Return the (X, Y) coordinate for the center point of the cell that contains the specified text.  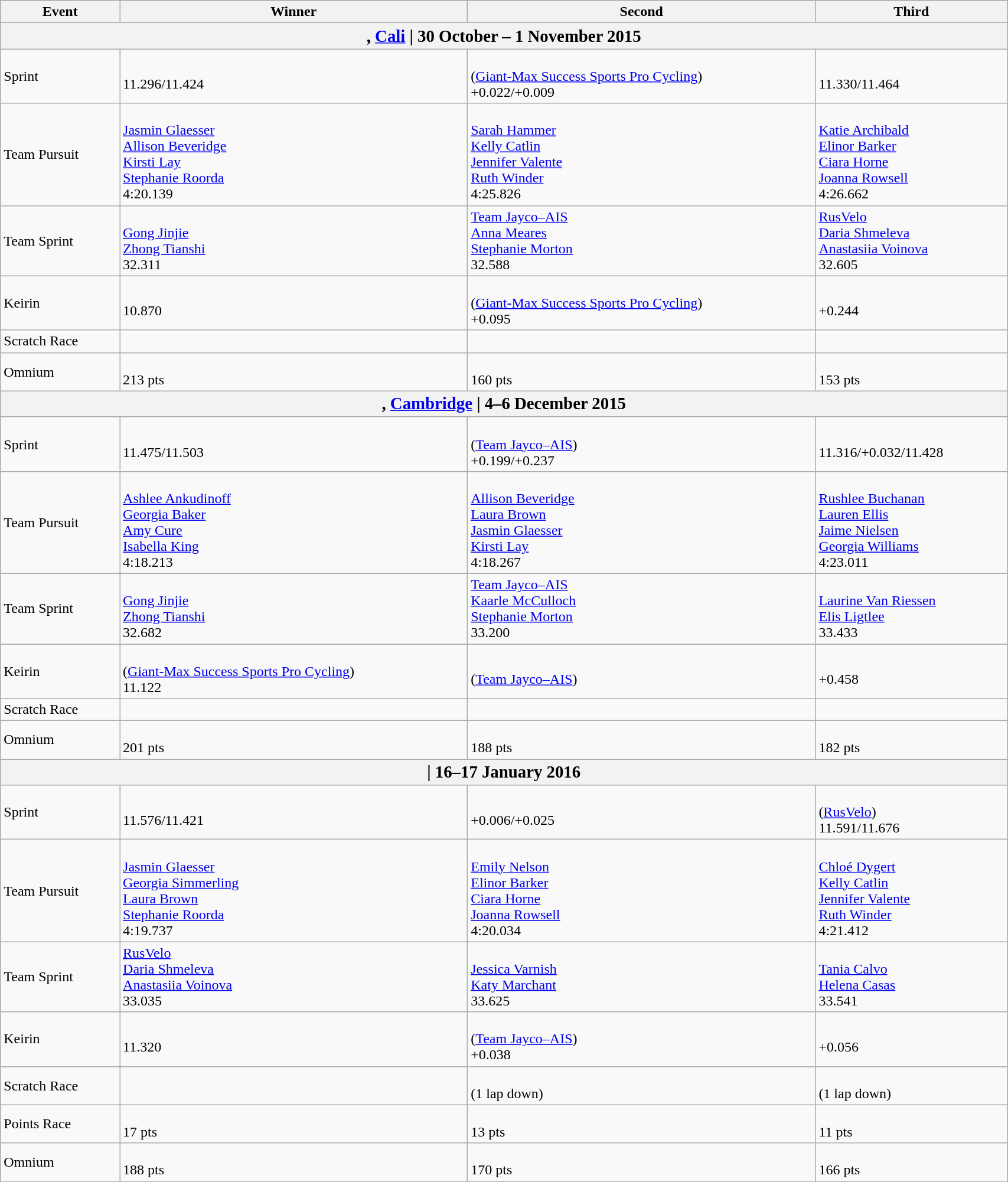
RusVeloDaria ShmelevaAnastasiia Voinova32.605 (912, 241)
182 pts (912, 740)
166 pts (912, 1162)
(Giant-Max Success Sports Pro Cycling)11.122 (294, 671)
Rushlee BuchananLauren EllisJaime NielsenGeorgia Williams4:23.011 (912, 522)
, Cali | 30 October – 1 November 2015 (504, 36)
Winner (294, 12)
(Team Jayco–AIS) (641, 671)
11.330/11.464 (912, 76)
Chloé DygertKelly CatlinJennifer ValenteRuth Winder4:21.412 (912, 890)
11.475/11.503 (294, 444)
| 16–17 January 2016 (504, 772)
Allison BeveridgeLaura BrownJasmin GlaesserKirsti Lay4:18.267 (641, 522)
Sarah HammerKelly CatlinJennifer ValenteRuth Winder4:25.826 (641, 155)
(Team Jayco–AIS)+0.199/+0.237 (641, 444)
Laurine Van RiessenElis Ligtlee33.433 (912, 608)
Tania CalvoHelena Casas33.541 (912, 977)
, Cambridge | 4–6 December 2015 (504, 404)
11.576/11.421 (294, 812)
160 pts (641, 372)
11 pts (912, 1124)
Ashlee AnkudinoffGeorgia BakerAmy CureIsabella King4:18.213 (294, 522)
Jasmin GlaesserGeorgia SimmerlingLaura BrownStephanie Roorda4:19.737 (294, 890)
Event (60, 12)
+0.056 (912, 1039)
11.320 (294, 1039)
17 pts (294, 1124)
170 pts (641, 1162)
Team Jayco–AISAnna MearesStephanie Morton32.588 (641, 241)
11.296/11.424 (294, 76)
201 pts (294, 740)
13 pts (641, 1124)
(Giant-Max Success Sports Pro Cycling)+0.022/+0.009 (641, 76)
Third (912, 12)
10.870 (294, 303)
Katie ArchibaldElinor BarkerCiara HorneJoanna Rowsell4:26.662 (912, 155)
11.316/+0.032/11.428 (912, 444)
Emily NelsonElinor BarkerCiara HorneJoanna Rowsell4:20.034 (641, 890)
Points Race (60, 1124)
+0.244 (912, 303)
Gong JinjieZhong Tianshi32.311 (294, 241)
213 pts (294, 372)
Gong JinjieZhong Tianshi32.682 (294, 608)
RusVeloDaria ShmelevaAnastasiia Voinova33.035 (294, 977)
Second (641, 12)
(Giant-Max Success Sports Pro Cycling)+0.095 (641, 303)
Jessica VarnishKaty Marchant33.625 (641, 977)
(RusVelo)11.591/11.676 (912, 812)
Team Jayco–AISKaarle McCullochStephanie Morton33.200 (641, 608)
+0.458 (912, 671)
153 pts (912, 372)
(Team Jayco–AIS)+0.038 (641, 1039)
Jasmin GlaesserAllison BeveridgeKirsti LayStephanie Roorda4:20.139 (294, 155)
+0.006/+0.025 (641, 812)
